Detect which cell encompasses the target text, then output its [x, y] center coordinate. 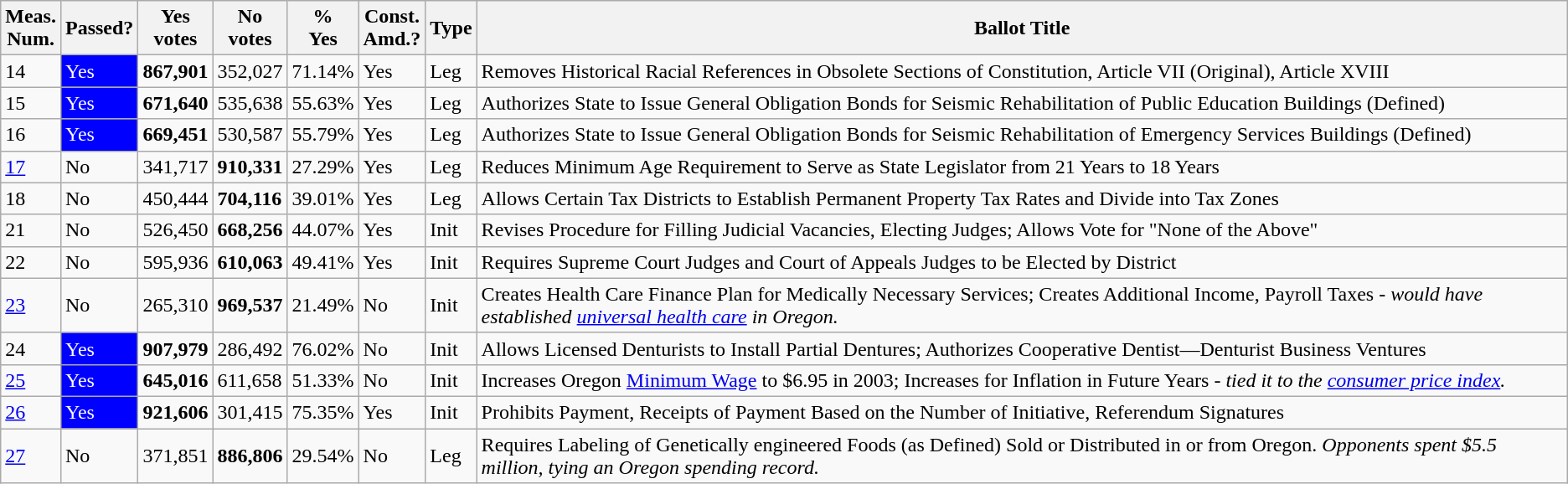
526,450 [176, 230]
55.63% [323, 103]
645,016 [176, 380]
669,451 [176, 135]
Novotes [250, 28]
Yesvotes [176, 28]
450,444 [176, 198]
352,027 [250, 71]
Passed? [99, 28]
Authorizes State to Issue General Obligation Bonds for Seismic Rehabilitation of Emergency Services Buildings (Defined) [1022, 135]
301,415 [250, 412]
Prohibits Payment, Receipts of Payment Based on the Number of Initiative, Referendum Signatures [1022, 412]
907,979 [176, 348]
21.49% [323, 305]
921,606 [176, 412]
51.33% [323, 380]
535,638 [250, 103]
21 [31, 230]
14 [31, 71]
Meas.Num. [31, 28]
25 [31, 380]
611,658 [250, 380]
Increases Oregon Minimum Wage to $6.95 in 2003; Increases for Inflation in Future Years - tied it to the consumer price index. [1022, 380]
Revises Procedure for Filling Judicial Vacancies, Electing Judges; Allows Vote for "None of the Above" [1022, 230]
Reduces Minimum Age Requirement to Serve as State Legislator from 21 Years to 18 Years [1022, 167]
704,116 [250, 198]
Removes Historical Racial References in Obsolete Sections of Constitution, Article VII (Original), Article XVIII [1022, 71]
Const.Amd.? [392, 28]
Ballot Title [1022, 28]
17 [31, 167]
24 [31, 348]
265,310 [176, 305]
286,492 [250, 348]
610,063 [250, 262]
671,640 [176, 103]
75.35% [323, 412]
371,851 [176, 456]
Authorizes State to Issue General Obligation Bonds for Seismic Rehabilitation of Public Education Buildings (Defined) [1022, 103]
Requires Supreme Court Judges and Court of Appeals Judges to be Elected by District [1022, 262]
76.02% [323, 348]
341,717 [176, 167]
44.07% [323, 230]
26 [31, 412]
71.14% [323, 71]
530,587 [250, 135]
%Yes [323, 28]
Type [451, 28]
Allows Certain Tax Districts to Establish Permanent Property Tax Rates and Divide into Tax Zones [1022, 198]
595,936 [176, 262]
22 [31, 262]
16 [31, 135]
910,331 [250, 167]
867,901 [176, 71]
27 [31, 456]
15 [31, 103]
668,256 [250, 230]
886,806 [250, 456]
27.29% [323, 167]
18 [31, 198]
29.54% [323, 456]
Allows Licensed Denturists to Install Partial Dentures; Authorizes Cooperative Dentist—Denturist Business Ventures [1022, 348]
23 [31, 305]
39.01% [323, 198]
55.79% [323, 135]
969,537 [250, 305]
49.41% [323, 262]
